Return [X, Y] of the center of cell containing provided text 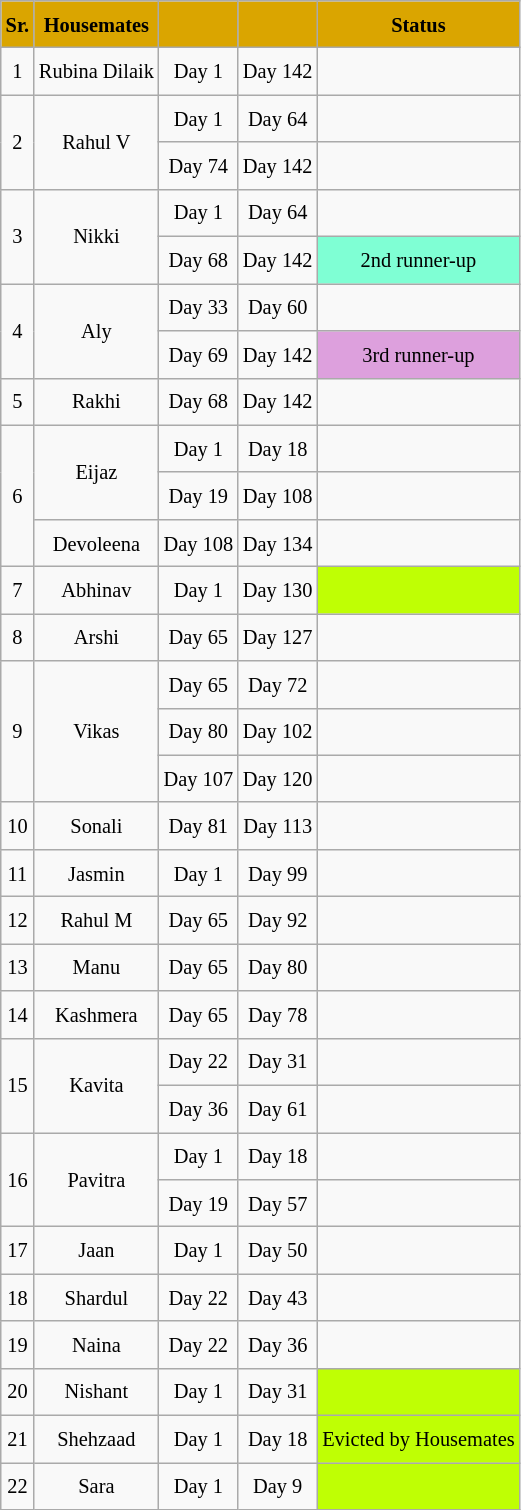
Nikki [96, 236]
Shardul [96, 1298]
Aly [96, 330]
22 [18, 1486]
Day 61 [278, 1108]
Day 50 [278, 1250]
Day 57 [278, 1202]
Day 102 [278, 732]
Sr. [18, 24]
Day 69 [198, 354]
Jaan [96, 1250]
Day 72 [278, 684]
Day 60 [278, 306]
Abhinav [96, 590]
17 [18, 1250]
Vikas [96, 732]
Day 113 [278, 826]
3 [18, 236]
6 [18, 496]
Arshi [96, 636]
13 [18, 966]
Evicted by Housemates [418, 1438]
16 [18, 1179]
Day 130 [278, 590]
21 [18, 1438]
2 [18, 142]
Devoleena [96, 542]
20 [18, 1392]
Rubina Dilaik [96, 72]
Day 9 [278, 1486]
Nishant [96, 1392]
Day 43 [278, 1298]
Rahul V [96, 142]
Kashmera [96, 1014]
Day 81 [198, 826]
Eijaz [96, 472]
Day 92 [278, 920]
Sonali [96, 826]
14 [18, 1014]
12 [18, 920]
Day 134 [278, 542]
11 [18, 872]
Housemates [96, 24]
Manu [96, 966]
Naina [96, 1344]
Status [418, 24]
5 [18, 402]
18 [18, 1298]
15 [18, 1085]
Day 74 [198, 166]
1 [18, 72]
19 [18, 1344]
10 [18, 826]
Jasmin [96, 872]
Day 107 [198, 778]
9 [18, 732]
Sara [96, 1486]
4 [18, 330]
Day 99 [278, 872]
Day 33 [198, 306]
Kavita [96, 1085]
Rakhi [96, 402]
Rahul M [96, 920]
Day 78 [278, 1014]
Shehzaad [96, 1438]
2nd runner-up [418, 260]
Day 120 [278, 778]
3rd runner-up [418, 354]
Pavitra [96, 1179]
7 [18, 590]
8 [18, 636]
Day 127 [278, 636]
